Pinpoint the cell where the given text exists, returning its (X, Y) midpoint coordinate. 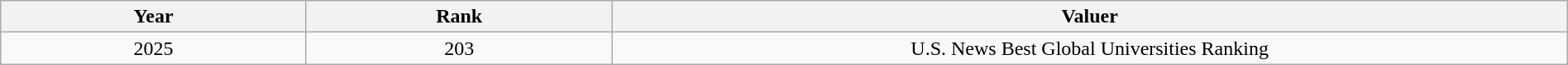
Valuer (1090, 17)
Rank (459, 17)
203 (459, 48)
U.S. News Best Global Universities Ranking (1090, 48)
2025 (154, 48)
Year (154, 17)
